Find where the given text appears and provide that cell's center as [X, Y] coordinate. 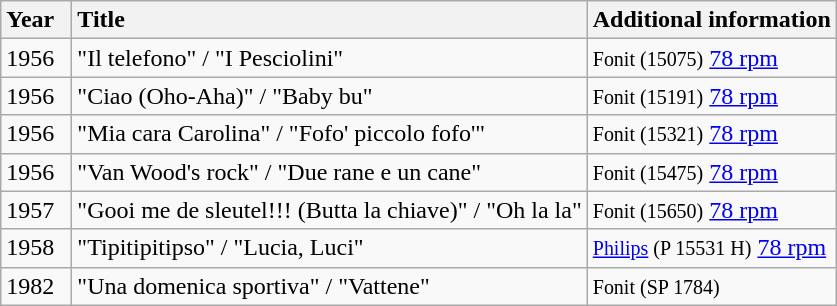
1958 [36, 248]
"Mia cara Carolina" / "Fofo' piccolo fofo'" [330, 134]
"Il telefono" / "I Pesciolini" [330, 58]
"Ciao (Oho-Aha)" / "Baby bu" [330, 96]
Philips (P 15531 H) 78 rpm [712, 248]
1957 [36, 210]
"Una domenica sportiva" / "Vattene" [330, 286]
1982 [36, 286]
"Gooi me de sleutel!!! (Butta la chiave)" / "Oh la la" [330, 210]
"Van Wood's rock" / "Due rane e un cane" [330, 172]
Fonit (15191) 78 rpm [712, 96]
Year [36, 20]
Fonit (15650) 78 rpm [712, 210]
"Tipitipitipso" / "Lucia, Luci" [330, 248]
Fonit (15321) 78 rpm [712, 134]
Additional information [712, 20]
Fonit (SP 1784) [712, 286]
Fonit (15475) 78 rpm [712, 172]
Fonit (15075) 78 rpm [712, 58]
Title [330, 20]
